Pinpoint the cell where the given text exists, returning its (x, y) midpoint coordinate. 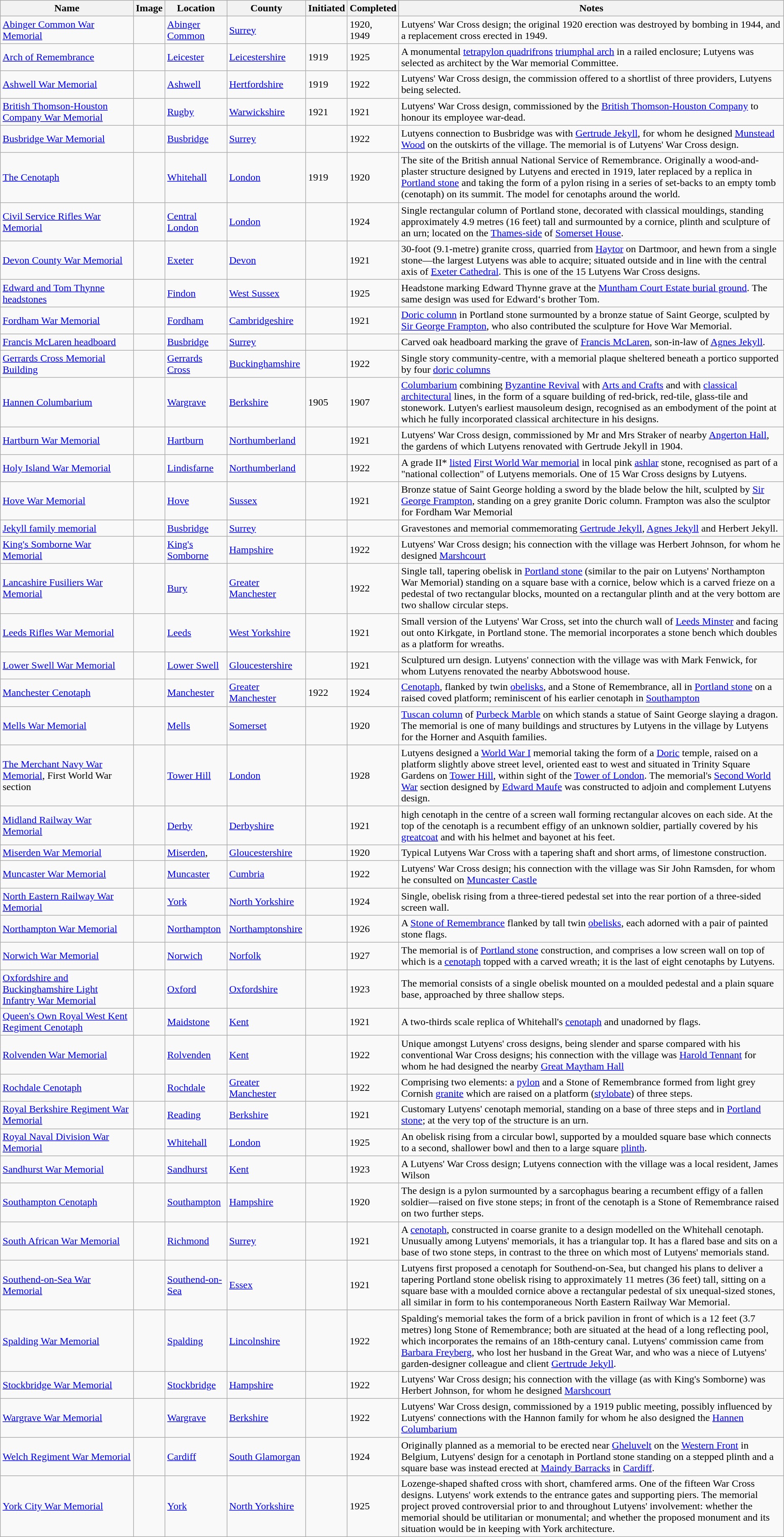
Southend-on-Sea (196, 1285)
Midland Railway War Memorial (67, 825)
Southend-on-Sea War Memorial (67, 1285)
Sussex (266, 501)
Northampton (196, 929)
Queen's Own Royal West Kent Regiment Cenotaph (67, 1022)
The Cenotaph (67, 178)
Norwich War Memorial (67, 956)
Muncaster (196, 874)
Image (149, 8)
Buckinghamshire (266, 364)
Muncaster War Memorial (67, 874)
Bury (196, 588)
Fordham War Memorial (67, 320)
Richmond (196, 1241)
The Merchant Navy War Memorial, First World War section (67, 775)
Southampton (196, 1202)
Sandhurst (196, 1170)
Cardiff (196, 1456)
Warwickshire (266, 111)
Lancashire Fusiliers War Memorial (67, 588)
Single story community-centre, with a memorial plaque sheltered beneath a portico supported by four doric columns (591, 364)
South African War Memorial (67, 1241)
British Thomson-Houston Company War Memorial (67, 111)
1905 (327, 402)
Somerset (266, 726)
Cumbria (266, 874)
Abinger Common War Memorial (67, 30)
Miserden, (196, 852)
Hove War Memorial (67, 501)
Miserden War Memorial (67, 852)
Sandhurst War Memorial (67, 1170)
Mells (196, 726)
Lutyens' War Cross design, commissioned by the British Thomson-Houston Company to honour its employee war-dead. (591, 111)
Rochdale Cenotaph (67, 1088)
Essex (266, 1285)
Derbyshire (266, 825)
Derby (196, 825)
South Glamorgan (266, 1456)
Southampton Cenotaph (67, 1202)
Lutyens' War Cross design, the commission offered to a shortlist of three providers, Lutyens being selected. (591, 85)
Carved oak headboard marking the grave of Francis McLaren, son-in-law of Agnes Jekyll. (591, 342)
1907 (373, 402)
Lindisfarne (196, 468)
Oxfordshire and Buckinghamshire Light Infantry War Memorial (67, 989)
Oxfordshire (266, 989)
King's Somborne War Memorial (67, 550)
Welch Regiment War Memorial (67, 1456)
Central London (196, 222)
Northampton War Memorial (67, 929)
A Lutyens' War Cross design; Lutyens connection with the village was a local resident, James Wilson (591, 1170)
Customary Lutyens' cenotaph memorial, standing on a base of three steps and in Portland stone; at the very top of the structure is an urn. (591, 1115)
York City War Memorial (67, 1506)
Leicester (196, 57)
Initiated (327, 8)
Exeter (196, 260)
Leicestershire (266, 57)
Lower Swell (196, 665)
Hertfordshire (266, 85)
Norfolk (266, 956)
West Yorkshire (266, 633)
Name (67, 8)
Lutyens' War Cross design; his connection with the village (as with King's Somborne) was Herbert Johnson, for whom he designed Marshcourt (591, 1385)
Edward and Tom Thynne headstones (67, 293)
Northamptonshire (266, 929)
Stockbridge (196, 1385)
Lower Swell War Memorial (67, 665)
Oxford (196, 989)
Devon County War Memorial (67, 260)
Civil Service Rifles War Memorial (67, 222)
Headstone marking Edward Thynne grave at the Muntham Court Estate burial ground. The same design was used for Edward‘s brother Tom. (591, 293)
Francis McLaren headboard (67, 342)
Fordham (196, 320)
Mells War Memorial (67, 726)
Spalding War Memorial (67, 1341)
Notes (591, 8)
Maidstone (196, 1022)
1920,1949 (373, 30)
The memorial consists of a single obelisk mounted on a moulded pedestal and a plain square base, approached by three shallow steps. (591, 989)
Gravestones and memorial commemorating Gertrude Jekyll, Agnes Jekyll and Herbert Jekyll. (591, 528)
Ashwell War Memorial (67, 85)
A monumental tetrapylon quadrifrons triumphal arch in a railed enclosure; Lutyens was selected as architect by the War memorial Committee. (591, 57)
Sculptured urn design. Lutyens' connection with the village was with Mark Fenwick, for whom Lutyens renovated the nearby Abbotswood house. (591, 665)
Rolvenden War Memorial (67, 1055)
Wargrave War Memorial (67, 1418)
Busbridge War Memorial (67, 139)
Gerrards Cross (196, 364)
Spalding (196, 1341)
Lutyens' War Cross design; the original 1920 erection was destroyed by bombing in 1944, and a replacement cross erected in 1949. (591, 30)
County (266, 8)
Leeds Rifles War Memorial (67, 633)
Typical Lutyens War Cross with a tapering shaft and short arms, of limestone construction. (591, 852)
Rochdale (196, 1088)
Devon (266, 260)
1927 (373, 956)
Hartburn (196, 441)
Lincolnshire (266, 1341)
Cambridgeshire (266, 320)
1928 (373, 775)
Tower Hill (196, 775)
Hannen Columbarium (67, 402)
Ashwell (196, 85)
Lutyens' War Cross design; his connection with the village was Sir John Ramsden, for whom he consulted on Muncaster Castle (591, 874)
North Eastern Railway War Memorial (67, 902)
Hove (196, 501)
Rolvenden (196, 1055)
Royal Naval Division War Memorial (67, 1142)
Jekyll family memorial (67, 528)
Rugby (196, 111)
Arch of Remembrance (67, 57)
Lutyens' War Cross design; his connection with the village was Herbert Johnson, for whom he designed Marshcourt (591, 550)
Hartburn War Memorial (67, 441)
Single, obelisk rising from a three-tiered pedestal set into the rear portion of a three-sided screen wall. (591, 902)
Stockbridge War Memorial (67, 1385)
Completed (373, 8)
West Sussex (266, 293)
Abinger Common (196, 30)
A two-thirds scale replica of Whitehall's cenotaph and unadorned by flags. (591, 1022)
Findon (196, 293)
Location (196, 8)
Reading (196, 1115)
Manchester Cenotaph (67, 693)
1926 (373, 929)
Gerrards Cross Memorial Building (67, 364)
Leeds (196, 633)
Royal Berkshire Regiment War Memorial (67, 1115)
Holy Island War Memorial (67, 468)
Manchester (196, 693)
Norwich (196, 956)
A Stone of Remembrance flanked by tall twin obelisks, each adorned with a pair of painted stone flags. (591, 929)
King's Somborne (196, 550)
